Scan for the cell matching the given text and deliver its (X, Y) coordinate at center. 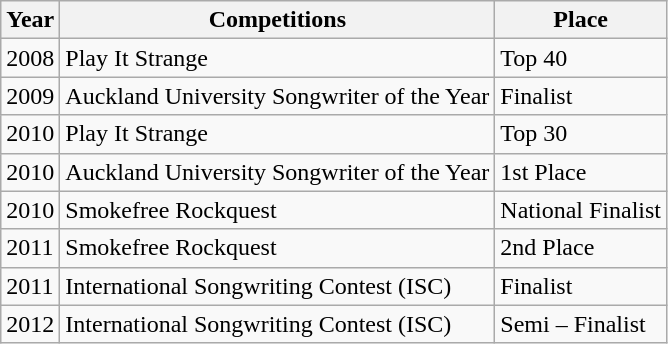
Place (581, 20)
2008 (30, 58)
Semi – Finalist (581, 324)
2012 (30, 324)
2009 (30, 96)
National Finalist (581, 210)
Year (30, 20)
1st Place (581, 172)
Top 40 (581, 58)
2nd Place (581, 248)
Top 30 (581, 134)
Competitions (278, 20)
